Return the (X, Y) coordinate for the center point of the cell that contains the specified text.  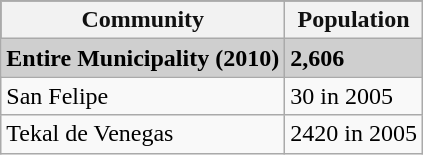
30 in 2005 (354, 96)
Community (143, 20)
Entire Municipality (2010) (143, 58)
Tekal de Venegas (143, 134)
Population (354, 20)
2420 in 2005 (354, 134)
San Felipe (143, 96)
2,606 (354, 58)
